For the text-containing cell, return its midpoint in [x, y] coordinate format. 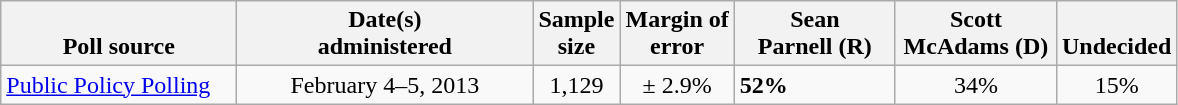
34% [976, 85]
Date(s)administered [385, 34]
SeanParnell (R) [814, 34]
Samplesize [576, 34]
Undecided [1116, 34]
ScottMcAdams (D) [976, 34]
February 4–5, 2013 [385, 85]
15% [1116, 85]
1,129 [576, 85]
± 2.9% [677, 85]
Poll source [119, 34]
Public Policy Polling [119, 85]
52% [814, 85]
Margin oferror [677, 34]
